Extract the [x, y] coordinate from the center of the cell holding the provided text.  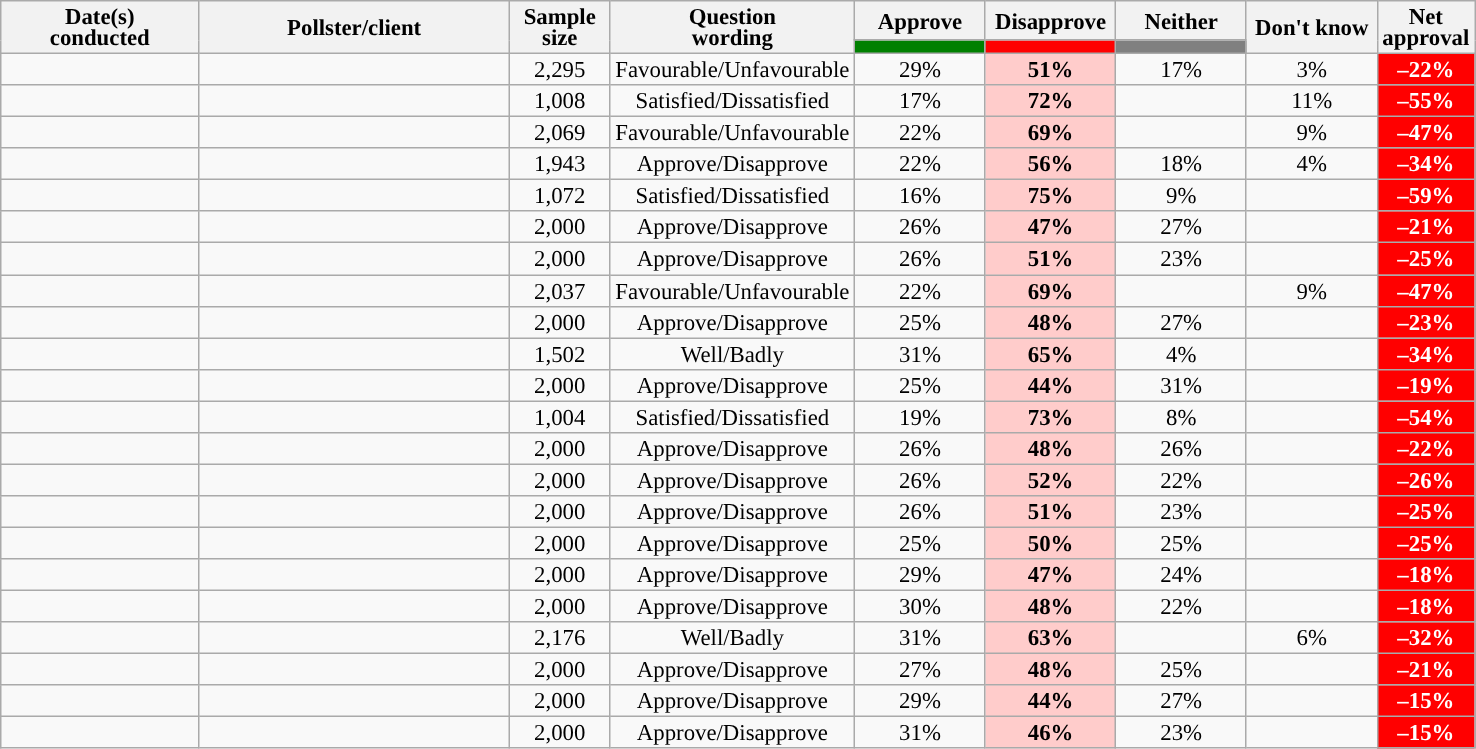
6% [1312, 638]
Approve [920, 20]
–59% [1426, 196]
Disapprove [1050, 20]
72% [1050, 101]
Don't know [1312, 28]
–55% [1426, 101]
63% [1050, 638]
65% [1050, 354]
18% [1182, 164]
1,943 [560, 164]
52% [1050, 480]
16% [920, 196]
–54% [1426, 417]
75% [1050, 196]
Questionwording [732, 28]
Sample size [560, 28]
1,008 [560, 101]
Neither [1182, 20]
30% [920, 607]
2,176 [560, 638]
1,004 [560, 417]
24% [1182, 575]
50% [1050, 543]
Pollster/client [354, 28]
–32% [1426, 638]
Net approval [1426, 28]
19% [920, 417]
56% [1050, 164]
–26% [1426, 480]
8% [1182, 417]
1,502 [560, 354]
–19% [1426, 385]
2,295 [560, 70]
1,072 [560, 196]
3% [1312, 70]
Date(s)conducted [100, 28]
11% [1312, 101]
2,037 [560, 291]
46% [1050, 733]
–23% [1426, 322]
73% [1050, 417]
2,069 [560, 133]
